Extract the (X, Y) coordinate from the center of the cell holding the provided text.  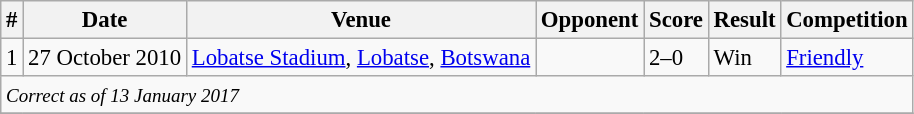
27 October 2010 (105, 58)
Lobatse Stadium, Lobatse, Botswana (360, 58)
Win (744, 58)
1 (12, 58)
2–0 (676, 58)
Friendly (847, 58)
Venue (360, 20)
Result (744, 20)
Correct as of 13 January 2017 (457, 95)
# (12, 20)
Competition (847, 20)
Score (676, 20)
Date (105, 20)
Opponent (590, 20)
